Return the (X, Y) coordinate for the center point of the cell that contains the specified text.  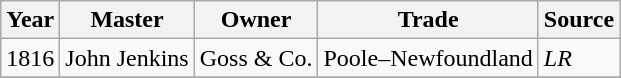
Goss & Co. (256, 58)
Master (127, 20)
John Jenkins (127, 58)
LR (578, 58)
Poole–Newfoundland (428, 58)
Year (30, 20)
Trade (428, 20)
Source (578, 20)
Owner (256, 20)
1816 (30, 58)
